Return (x, y) of the center of cell containing provided text 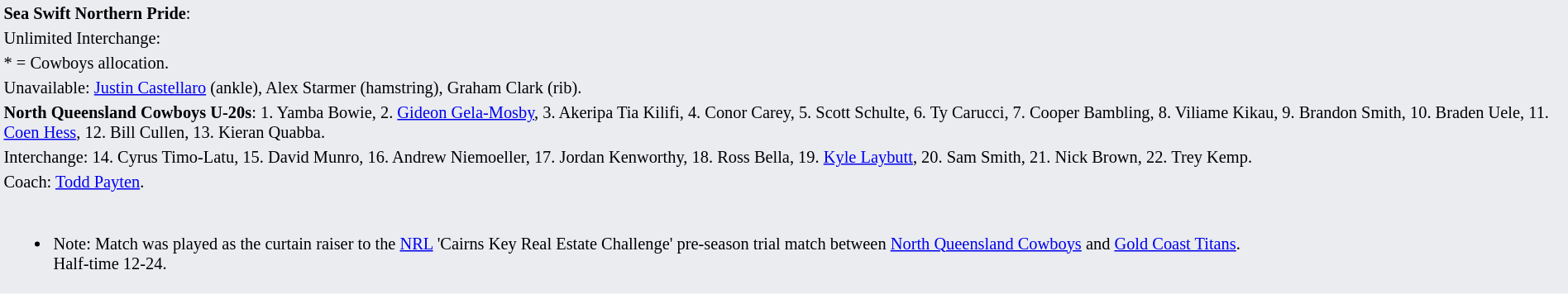
* = Cowboys allocation. (784, 63)
Sea Swift Northern Pride: (784, 13)
Unlimited Interchange: (784, 38)
Coach: Todd Payten. (784, 182)
Unavailable: Justin Castellaro (ankle), Alex Starmer (hamstring), Graham Clark (rib). (784, 88)
